For the text-containing cell, return its midpoint in (X, Y) coordinate format. 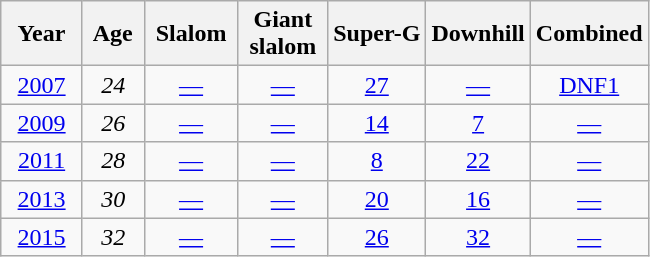
7 (478, 123)
14 (377, 123)
Downhill (478, 34)
2011 (42, 161)
20 (377, 199)
Combined (589, 34)
28 (113, 161)
DNF1 (589, 85)
Super-G (377, 34)
Slalom (191, 34)
2007 (42, 85)
Year (42, 34)
22 (478, 161)
2013 (42, 199)
27 (377, 85)
2009 (42, 123)
30 (113, 199)
Giant slalom (283, 34)
Age (113, 34)
2015 (42, 237)
16 (478, 199)
24 (113, 85)
8 (377, 161)
